Extract the [x, y] coordinate from the center of the cell holding the provided text.  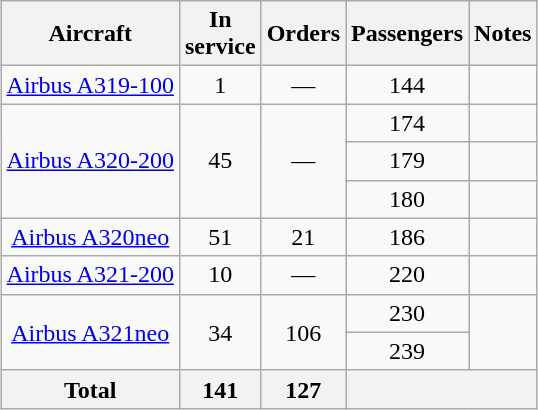
174 [408, 123]
21 [303, 237]
141 [220, 389]
144 [408, 85]
Inservice [220, 34]
106 [303, 332]
239 [408, 351]
Airbus A321neo [90, 332]
Airbus A321-200 [90, 275]
Orders [303, 34]
1 [220, 85]
180 [408, 199]
Passengers [408, 34]
Notes [503, 34]
10 [220, 275]
220 [408, 275]
51 [220, 237]
179 [408, 161]
186 [408, 237]
230 [408, 313]
Airbus A320-200 [90, 161]
Total [90, 389]
Airbus A319-100 [90, 85]
34 [220, 332]
Airbus A320neo [90, 237]
45 [220, 161]
127 [303, 389]
Aircraft [90, 34]
